Determine the (X, Y) coordinate at the center of the cell enclosing the given text.  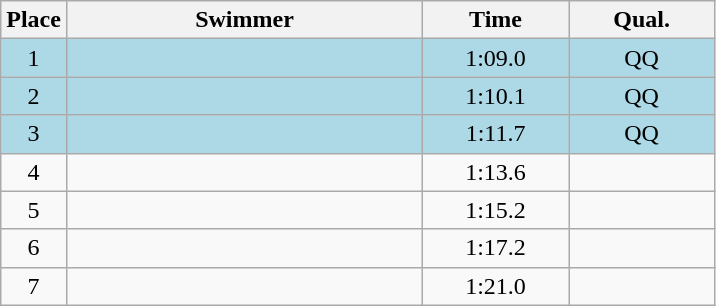
1:13.6 (496, 172)
1:15.2 (496, 210)
4 (34, 172)
1:11.7 (496, 134)
1:10.1 (496, 96)
Time (496, 20)
2 (34, 96)
Qual. (642, 20)
Place (34, 20)
6 (34, 248)
1:17.2 (496, 248)
3 (34, 134)
1:21.0 (496, 286)
5 (34, 210)
1:09.0 (496, 58)
7 (34, 286)
Swimmer (244, 20)
1 (34, 58)
